Return [X, Y] of the center of cell containing provided text 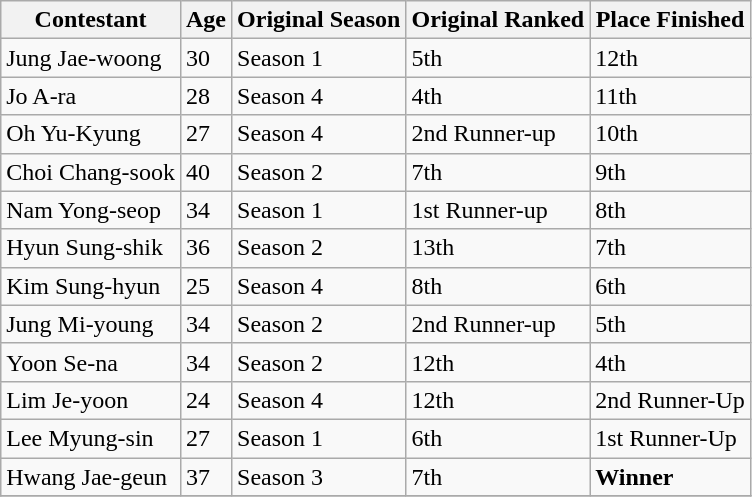
25 [206, 286]
Hyun Sung-shik [91, 248]
Place Finished [670, 20]
1st Runner-Up [670, 438]
Original Season [319, 20]
Lee Myung-sin [91, 438]
Kim Sung-hyun [91, 286]
10th [670, 134]
Winner [670, 477]
Hwang Jae-geun [91, 477]
Lim Je-yoon [91, 400]
Season 3 [319, 477]
36 [206, 248]
40 [206, 172]
Jo A-ra [91, 96]
37 [206, 477]
Yoon Se-na [91, 362]
Contestant [91, 20]
Jung Jae-woong [91, 58]
24 [206, 400]
Jung Mi-young [91, 324]
Nam Yong-seop [91, 210]
28 [206, 96]
Choi Chang-sook [91, 172]
Oh Yu-Kyung [91, 134]
9th [670, 172]
1st Runner-up [498, 210]
2nd Runner-Up [670, 400]
30 [206, 58]
Original Ranked [498, 20]
13th [498, 248]
11th [670, 96]
Age [206, 20]
